From the cell containing the given text, extract its center point as (X, Y) coordinate. 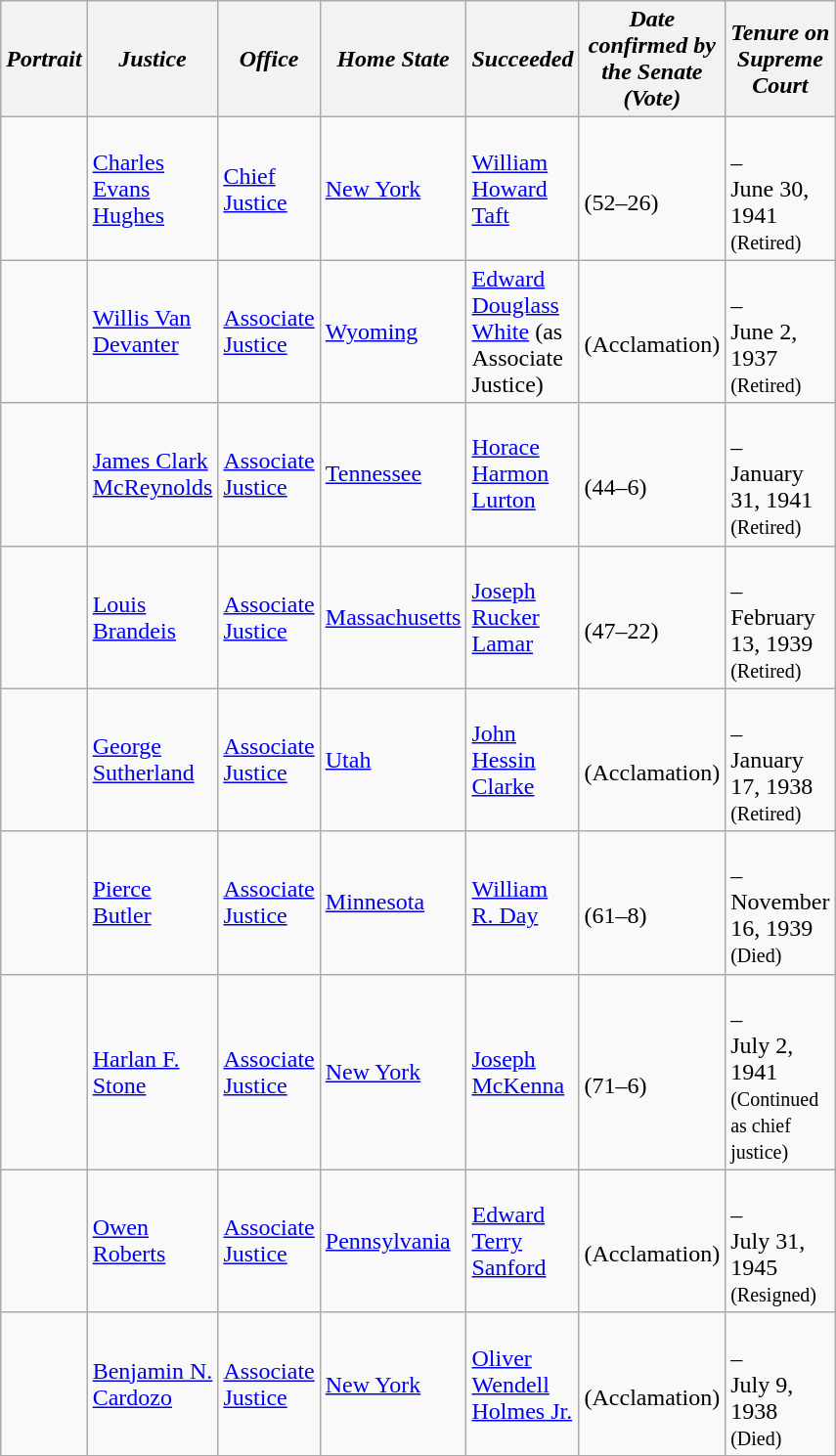
Edward Douglass White (as Associate Justice) (522, 331)
Chief Justice (269, 189)
Home State (393, 59)
Oliver Wendell Holmes Jr. (522, 1384)
(52–26) (652, 189)
Date confirmed by the Senate(Vote) (652, 59)
Joseph McKenna (522, 1072)
Owen Roberts (153, 1241)
Tenure on Supreme Court (780, 59)
James Clark McReynolds (153, 474)
Pennsylvania (393, 1241)
Succeeded (522, 59)
George Sutherland (153, 760)
Charles Evans Hughes (153, 189)
Louis Brandeis (153, 617)
–January 31, 1941(Retired) (780, 474)
Willis Van Devanter (153, 331)
–November 16, 1939(Died) (780, 903)
Portrait (44, 59)
Wyoming (393, 331)
Office (269, 59)
John Hessin Clarke (522, 760)
Tennessee (393, 474)
William R. Day (522, 903)
Edward Terry Sanford (522, 1241)
Pierce Butler (153, 903)
Benjamin N. Cardozo (153, 1384)
–July 31, 1945(Resigned) (780, 1241)
Utah (393, 760)
Justice (153, 59)
–July 2, 1941(Continued as chief justice) (780, 1072)
William Howard Taft (522, 189)
(44–6) (652, 474)
Minnesota (393, 903)
Harlan F. Stone (153, 1072)
–July 9, 1938(Died) (780, 1384)
(71–6) (652, 1072)
–February 13, 1939(Retired) (780, 617)
(47–22) (652, 617)
–January 17, 1938(Retired) (780, 760)
–June 30, 1941(Retired) (780, 189)
–June 2, 1937(Retired) (780, 331)
(61–8) (652, 903)
Joseph Rucker Lamar (522, 617)
Massachusetts (393, 617)
Horace Harmon Lurton (522, 474)
